Locate the cell with the specified text and output its [X, Y] center coordinate. 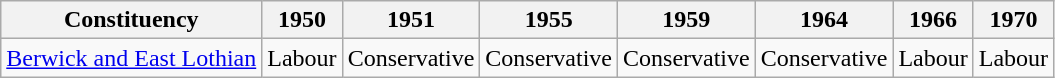
Constituency [132, 20]
1951 [411, 20]
1950 [302, 20]
1964 [824, 20]
1966 [933, 20]
1955 [549, 20]
1959 [687, 20]
1970 [1013, 20]
Berwick and East Lothian [132, 58]
